Locate the cell with the specified text and output its (X, Y) center coordinate. 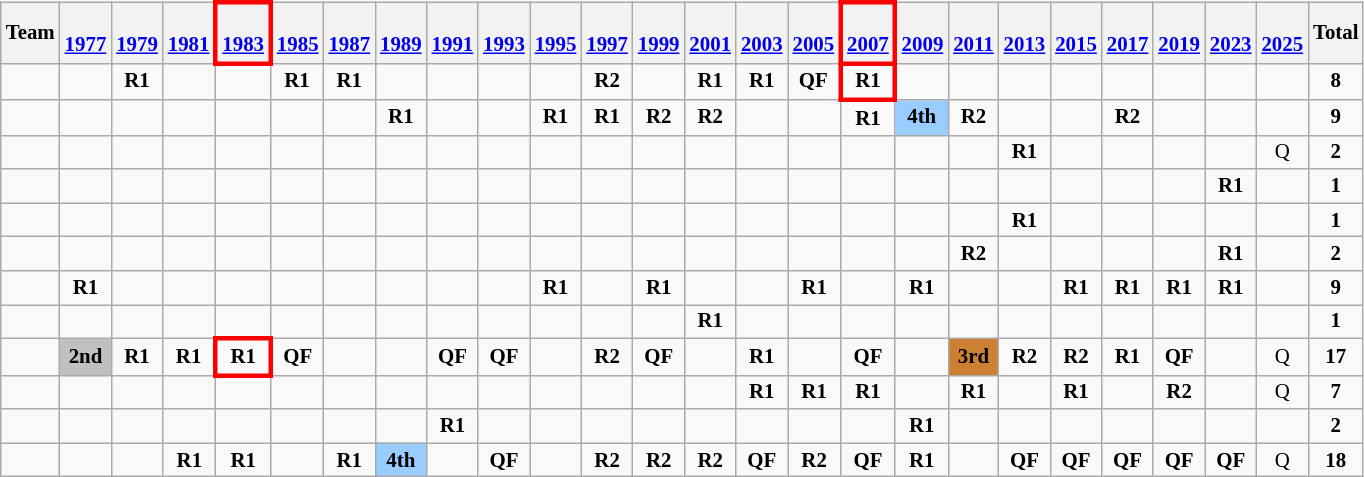
1993 (504, 32)
1999 (659, 32)
2019 (1179, 32)
1995 (556, 32)
1991 (453, 32)
7 (1336, 392)
17 (1336, 356)
2nd (86, 356)
2011 (973, 32)
2003 (762, 32)
Team (30, 32)
2007 (868, 32)
2001 (710, 32)
1985 (296, 32)
2013 (1025, 32)
1979 (137, 32)
1987 (349, 32)
Total (1336, 32)
2025 (1282, 32)
2015 (1076, 32)
8 (1336, 82)
2017 (1128, 32)
1981 (190, 32)
1997 (607, 32)
2009 (922, 32)
1989 (401, 32)
2005 (814, 32)
18 (1336, 460)
1977 (86, 32)
1983 (244, 32)
2023 (1231, 32)
3rd (973, 356)
